From the cell containing the given text, extract its center point as (x, y) coordinate. 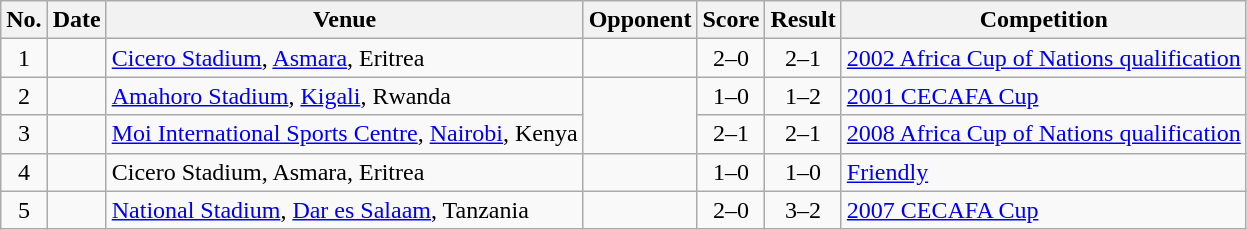
Opponent (640, 20)
2002 Africa Cup of Nations qualification (1044, 58)
2 (24, 96)
No. (24, 20)
2007 CECAFA Cup (1044, 210)
5 (24, 210)
3–2 (803, 210)
Venue (344, 20)
Friendly (1044, 172)
Result (803, 20)
Date (76, 20)
4 (24, 172)
1–2 (803, 96)
Competition (1044, 20)
National Stadium, Dar es Salaam, Tanzania (344, 210)
1 (24, 58)
Amahoro Stadium, Kigali, Rwanda (344, 96)
3 (24, 134)
Moi International Sports Centre, Nairobi, Kenya (344, 134)
2001 CECAFA Cup (1044, 96)
Score (731, 20)
2008 Africa Cup of Nations qualification (1044, 134)
